Provide the (X, Y) coordinate of the cell's center where the given text is located.  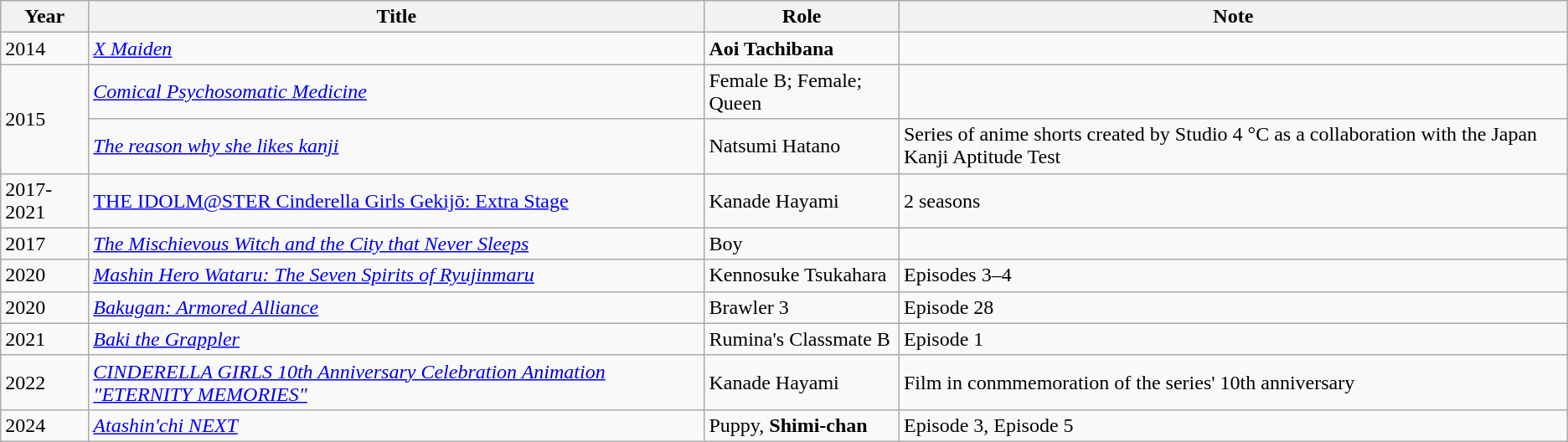
Rumina's Classmate B (802, 339)
Episode 1 (1233, 339)
Role (802, 17)
Comical Psychosomatic Medicine (397, 92)
Year (45, 17)
2017 (45, 244)
Kennosuke Tsukahara (802, 275)
The Mischievous Witch and the City that Never Sleeps (397, 244)
Female B; Female; Queen (802, 92)
2024 (45, 425)
2 seasons (1233, 201)
Note (1233, 17)
X Maiden (397, 49)
CINDERELLA GIRLS 10th Anniversary Celebration Animation "ETERNITY MEMORIES" (397, 382)
Episode 3, Episode 5 (1233, 425)
Boy (802, 244)
2015 (45, 119)
Series of anime shorts created by Studio 4 °C as a collaboration with the Japan Kanji Aptitude Test (1233, 146)
The reason why she likes kanji (397, 146)
Mashin Hero Wataru: The Seven Spirits of Ryujinmaru (397, 275)
Atashin'chi NEXT (397, 425)
Bakugan: Armored Alliance (397, 307)
2021 (45, 339)
Puppy, Shimi-chan (802, 425)
THE IDOLM@STER Cinderella Girls Gekijō: Extra Stage (397, 201)
Episodes 3–4 (1233, 275)
Film in conmmemoration of the series' 10th anniversary (1233, 382)
Brawler 3 (802, 307)
Episode 28 (1233, 307)
Baki the Grappler (397, 339)
2017-2021 (45, 201)
Natsumi Hatano (802, 146)
Aoi Tachibana (802, 49)
2014 (45, 49)
Title (397, 17)
2022 (45, 382)
